Determine the (X, Y) coordinate at the center of the cell enclosing the given text.  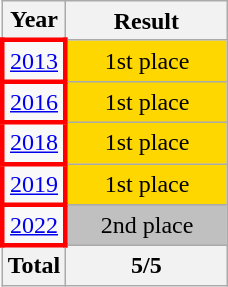
2019 (34, 184)
5/5 (146, 266)
2nd place (146, 226)
Result (146, 21)
2013 (34, 60)
2018 (34, 142)
Total (34, 266)
2022 (34, 226)
2016 (34, 102)
Year (34, 21)
